Pinpoint the cell where the given text exists, returning its (X, Y) midpoint coordinate. 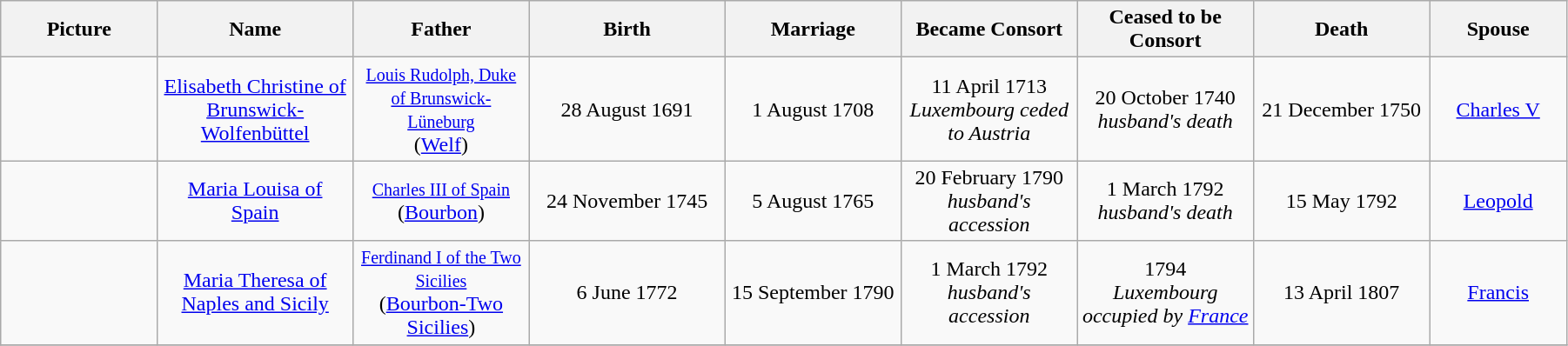
20 February 1790husband's accession (989, 201)
Name (256, 30)
1 March 1792husband's accession (989, 292)
Leopold (1498, 201)
Ceased to be Consort (1165, 30)
Louis Rudolph, Duke of Brunswick-Lüneburg(Welf) (441, 110)
20 October 1740husband's death (1165, 110)
1794Luxembourg occupied by France (1165, 292)
Birth (627, 30)
Maria Theresa of Naples and Sicily (256, 292)
Picture (79, 30)
5 August 1765 (813, 201)
Became Consort (989, 30)
Marriage (813, 30)
15 May 1792 (1341, 201)
Charles V (1498, 110)
Francis (1498, 292)
11 April 1713Luxembourg ceded to Austria (989, 110)
15 September 1790 (813, 292)
Elisabeth Christine of Brunswick-Wolfenbüttel (256, 110)
Ferdinand I of the Two Sicilies(Bourbon-Two Sicilies) (441, 292)
Father (441, 30)
24 November 1745 (627, 201)
1 August 1708 (813, 110)
Maria Louisa of Spain (256, 201)
1 March 1792husband's death (1165, 201)
13 April 1807 (1341, 292)
Spouse (1498, 30)
Charles III of Spain(Bourbon) (441, 201)
Death (1341, 30)
6 June 1772 (627, 292)
21 December 1750 (1341, 110)
28 August 1691 (627, 110)
